Find where the given text appears and provide that cell's center as (x, y) coordinate. 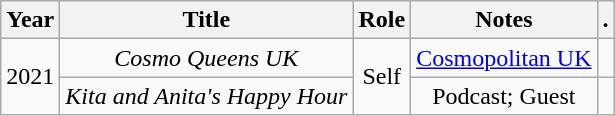
Podcast; Guest (504, 96)
Year (30, 20)
Title (206, 20)
Role (382, 20)
Cosmopolitan UK (504, 58)
Self (382, 77)
Notes (504, 20)
Cosmo Queens UK (206, 58)
. (606, 20)
Kita and Anita's Happy Hour (206, 96)
2021 (30, 77)
